Pinpoint the cell where the given text exists, returning its [X, Y] midpoint coordinate. 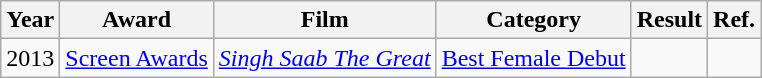
Singh Saab The Great [324, 58]
Year [30, 20]
Category [534, 20]
Film [324, 20]
Best Female Debut [534, 58]
Award [136, 20]
Result [669, 20]
Ref. [734, 20]
Screen Awards [136, 58]
2013 [30, 58]
